Identify which cell holds the provided text, then report its [x, y] central coordinate. 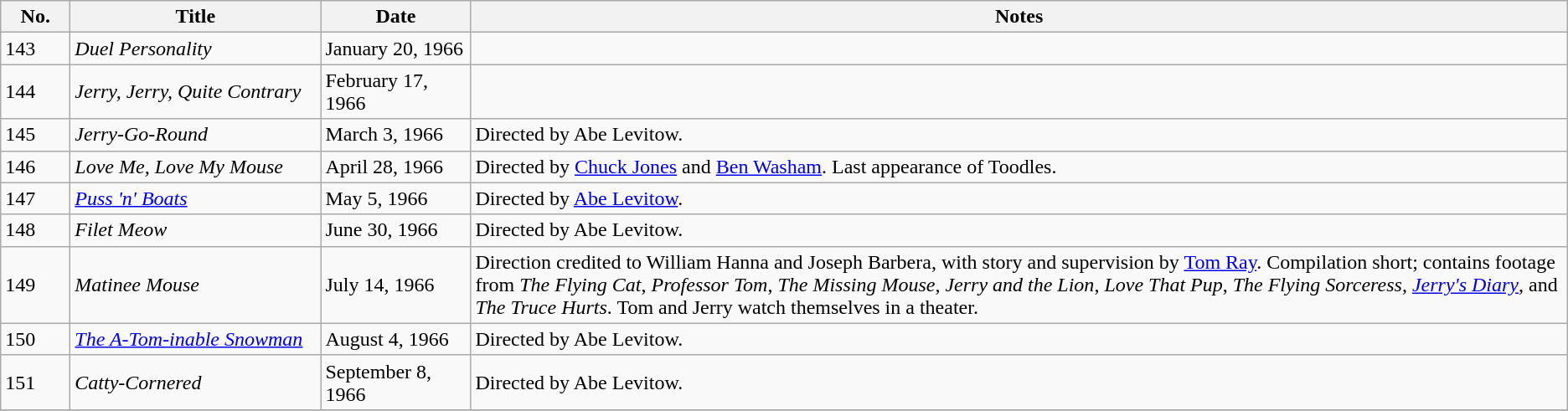
February 17, 1966 [395, 92]
Title [196, 17]
April 28, 1966 [395, 167]
July 14, 1966 [395, 285]
148 [35, 230]
August 4, 1966 [395, 339]
June 30, 1966 [395, 230]
May 5, 1966 [395, 198]
Directed by Chuck Jones and Ben Washam. Last appearance of Toodles. [1019, 167]
143 [35, 49]
No. [35, 17]
151 [35, 382]
Jerry-Go-Round [196, 135]
Love Me, Love My Mouse [196, 167]
September 8, 1966 [395, 382]
March 3, 1966 [395, 135]
The A-Tom-inable Snowman [196, 339]
146 [35, 167]
144 [35, 92]
149 [35, 285]
Duel Personality [196, 49]
Notes [1019, 17]
145 [35, 135]
Filet Meow [196, 230]
Catty-Cornered [196, 382]
Date [395, 17]
Puss 'n' Boats [196, 198]
150 [35, 339]
Jerry, Jerry, Quite Contrary [196, 92]
Matinee Mouse [196, 285]
147 [35, 198]
January 20, 1966 [395, 49]
